From the cell containing the given text, extract its center point as [X, Y] coordinate. 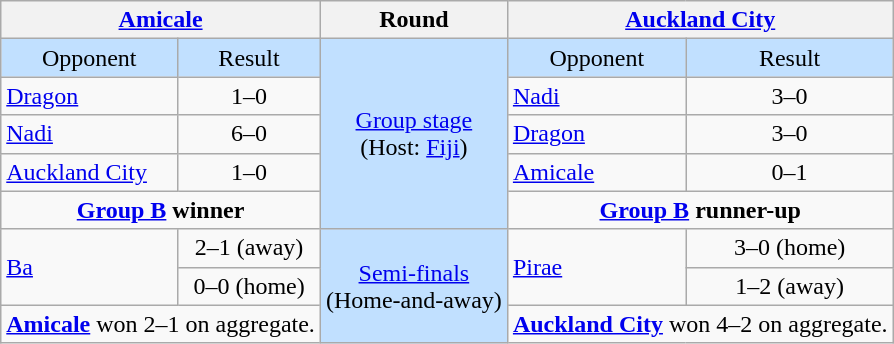
Auckland City won 4–2 on aggregate. [700, 324]
0–1 [790, 172]
Group stage(Host: Fiji) [414, 134]
1–2 (away) [790, 286]
Semi-finals(Home-and-away) [414, 286]
Ba [90, 267]
Group B runner-up [700, 210]
Amicale won 2–1 on aggregate. [161, 324]
2–1 (away) [250, 248]
Pirae [596, 267]
Group B winner [161, 210]
3–0 (home) [790, 248]
0–0 (home) [250, 286]
6–0 [250, 134]
Round [414, 20]
